Capture the cell that displays the provided text and extract its (x, y) central coordinate. 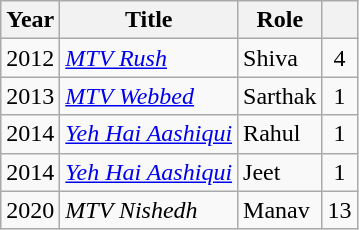
Year (30, 20)
MTV Rush (149, 58)
4 (340, 58)
Title (149, 20)
Shiva (280, 58)
13 (340, 210)
2012 (30, 58)
Role (280, 20)
2013 (30, 96)
Manav (280, 210)
2020 (30, 210)
MTV Webbed (149, 96)
Rahul (280, 134)
Sarthak (280, 96)
MTV Nishedh (149, 210)
Jeet (280, 172)
